Provide the (X, Y) coordinate of the cell's center where the given text is located.  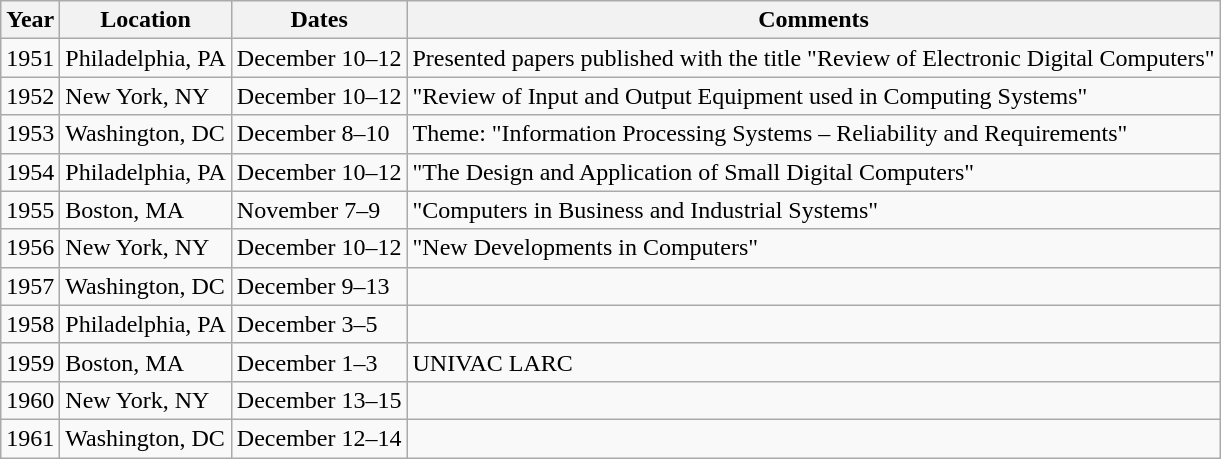
December 8–10 (319, 134)
1952 (30, 96)
1959 (30, 362)
December 9–13 (319, 286)
December 3–5 (319, 324)
1958 (30, 324)
UNIVAC LARC (814, 362)
1953 (30, 134)
"The Design and Application of Small Digital Computers" (814, 172)
Theme: "Information Processing Systems – Reliability and Requirements" (814, 134)
November 7–9 (319, 210)
Comments (814, 20)
1957 (30, 286)
1955 (30, 210)
1961 (30, 438)
1960 (30, 400)
December 1–3 (319, 362)
"New Developments in Computers" (814, 248)
"Review of Input and Output Equipment used in Computing Systems" (814, 96)
Year (30, 20)
December 12–14 (319, 438)
December 13–15 (319, 400)
Location (146, 20)
Presented papers published with the title "Review of Electronic Digital Computers" (814, 58)
Dates (319, 20)
"Computers in Business and Industrial Systems" (814, 210)
1951 (30, 58)
1956 (30, 248)
1954 (30, 172)
